Return [x, y] of the center of cell containing provided text 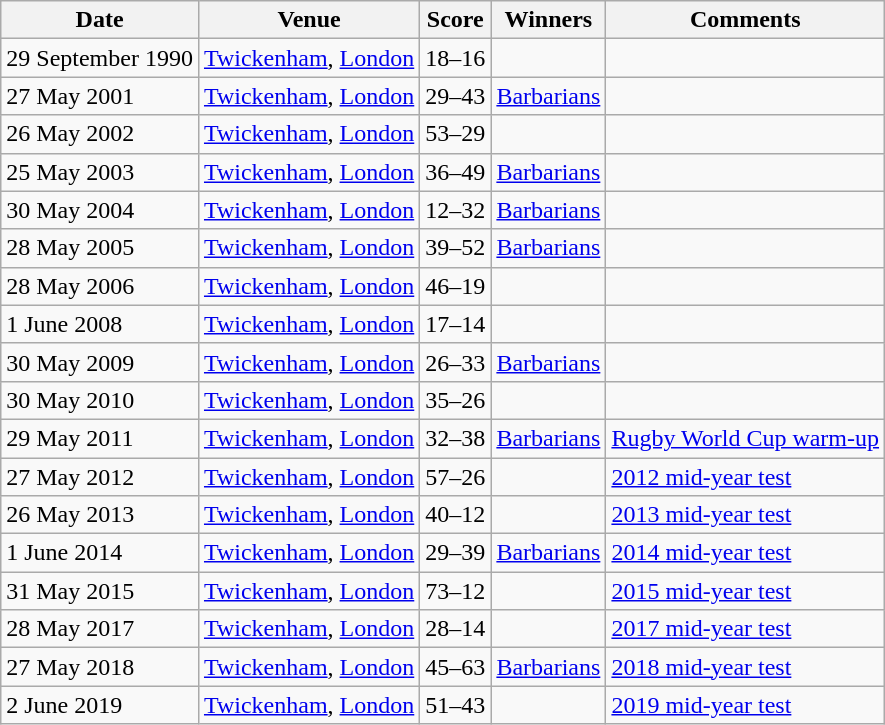
29–43 [456, 96]
2017 mid-year test [746, 629]
28 May 2017 [100, 629]
2015 mid-year test [746, 591]
28 May 2005 [100, 248]
2013 mid-year test [746, 515]
51–43 [456, 705]
26 May 2013 [100, 515]
27 May 2012 [100, 477]
27 May 2018 [100, 667]
Winners [548, 20]
29 May 2011 [100, 438]
12–32 [456, 210]
26 May 2002 [100, 134]
30 May 2009 [100, 362]
1 June 2014 [100, 553]
Venue [308, 20]
Rugby World Cup warm-up [746, 438]
2012 mid-year test [746, 477]
39–52 [456, 248]
31 May 2015 [100, 591]
57–26 [456, 477]
32–38 [456, 438]
Date [100, 20]
29 September 1990 [100, 58]
Score [456, 20]
2019 mid-year test [746, 705]
2 June 2019 [100, 705]
30 May 2010 [100, 400]
35–26 [456, 400]
28–14 [456, 629]
53–29 [456, 134]
18–16 [456, 58]
28 May 2006 [100, 286]
27 May 2001 [100, 96]
40–12 [456, 515]
29–39 [456, 553]
45–63 [456, 667]
30 May 2004 [100, 210]
73–12 [456, 591]
2018 mid-year test [746, 667]
46–19 [456, 286]
17–14 [456, 324]
Comments [746, 20]
26–33 [456, 362]
1 June 2008 [100, 324]
2014 mid-year test [746, 553]
25 May 2003 [100, 172]
36–49 [456, 172]
